Pinpoint the cell where the given text exists, returning its (X, Y) midpoint coordinate. 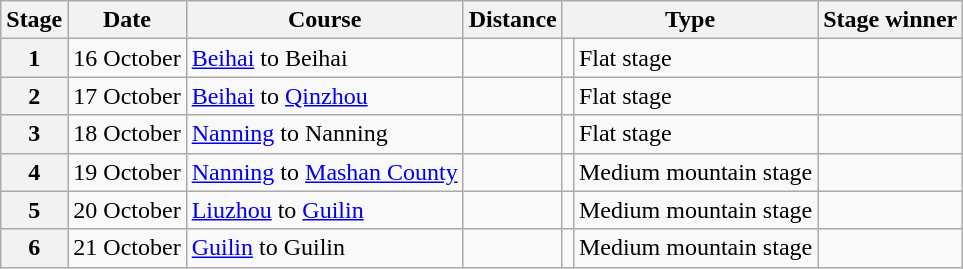
2 (34, 96)
1 (34, 58)
20 October (127, 210)
Date (127, 20)
6 (34, 248)
Nanning to Nanning (324, 134)
Nanning to Mashan County (324, 172)
Stage (34, 20)
17 October (127, 96)
16 October (127, 58)
3 (34, 134)
Stage winner (890, 20)
Course (324, 20)
Distance (512, 20)
18 October (127, 134)
Guilin to Guilin (324, 248)
Beihai to Qinzhou (324, 96)
Beihai to Beihai (324, 58)
5 (34, 210)
4 (34, 172)
21 October (127, 248)
Type (690, 20)
19 October (127, 172)
Liuzhou to Guilin (324, 210)
